Extract the [x, y] coordinate from the center of the cell holding the provided text.  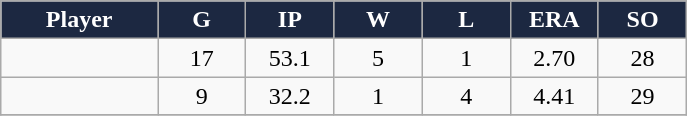
G [202, 20]
ERA [554, 20]
4.41 [554, 96]
2.70 [554, 58]
W [378, 20]
5 [378, 58]
L [466, 20]
4 [466, 96]
17 [202, 58]
IP [290, 20]
29 [642, 96]
32.2 [290, 96]
SO [642, 20]
53.1 [290, 58]
28 [642, 58]
Player [80, 20]
9 [202, 96]
